Return the (X, Y) coordinate for the center point of the cell that contains the specified text.  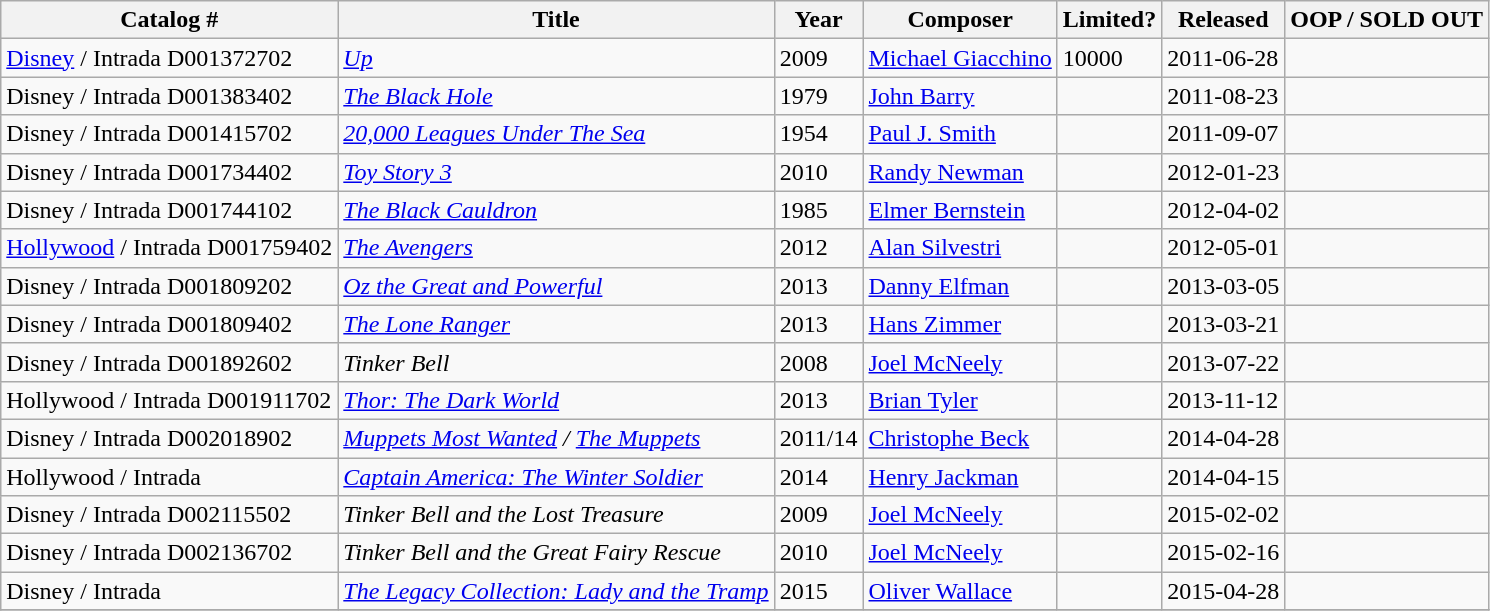
Oliver Wallace (960, 591)
Disney / Intrada D001415702 (170, 134)
1954 (818, 134)
Hollywood / Intrada (170, 477)
Captain America: The Winter Soldier (556, 477)
2014-04-28 (1224, 438)
2012-04-02 (1224, 210)
Up (556, 58)
Catalog # (170, 20)
Paul J. Smith (960, 134)
Toy Story 3 (556, 172)
Henry Jackman (960, 477)
1985 (818, 210)
20,000 Leagues Under The Sea (556, 134)
2011-08-23 (1224, 96)
Brian Tyler (960, 400)
Hans Zimmer (960, 324)
2013-11-12 (1224, 400)
2011-06-28 (1224, 58)
2012 (818, 248)
Thor: The Dark World (556, 400)
Muppets Most Wanted / The Muppets (556, 438)
2013-03-05 (1224, 286)
Disney / Intrada D002115502 (170, 515)
Released (1224, 20)
Hollywood / Intrada D001911702 (170, 400)
Title (556, 20)
The Black Cauldron (556, 210)
Disney / Intrada D002018902 (170, 438)
Alan Silvestri (960, 248)
1979 (818, 96)
2012-01-23 (1224, 172)
The Lone Ranger (556, 324)
Danny Elfman (960, 286)
Michael Giacchino (960, 58)
John Barry (960, 96)
Disney / Intrada D001892602 (170, 362)
2011-09-07 (1224, 134)
2008 (818, 362)
2015-02-16 (1224, 553)
OOP / SOLD OUT (1387, 20)
Disney / Intrada D001383402 (170, 96)
2012-05-01 (1224, 248)
2013-07-22 (1224, 362)
Limited? (1109, 20)
Disney / Intrada D002136702 (170, 553)
Year (818, 20)
Disney / Intrada D001372702 (170, 58)
The Legacy Collection: Lady and the Tramp (556, 591)
Disney / Intrada D001809202 (170, 286)
2014-04-15 (1224, 477)
2015-02-02 (1224, 515)
The Avengers (556, 248)
2011/14 (818, 438)
The Black Hole (556, 96)
Christophe Beck (960, 438)
Disney / Intrada D001734402 (170, 172)
Tinker Bell and the Great Fairy Rescue (556, 553)
Tinker Bell and the Lost Treasure (556, 515)
Oz the Great and Powerful (556, 286)
Disney / Intrada D001809402 (170, 324)
2015-04-28 (1224, 591)
Disney / Intrada D001744102 (170, 210)
2013-03-21 (1224, 324)
Randy Newman (960, 172)
Tinker Bell (556, 362)
Composer (960, 20)
2014 (818, 477)
Elmer Bernstein (960, 210)
10000 (1109, 58)
Hollywood / Intrada D001759402 (170, 248)
Disney / Intrada (170, 591)
2015 (818, 591)
